Find where the given text appears and provide that cell's center as [X, Y] coordinate. 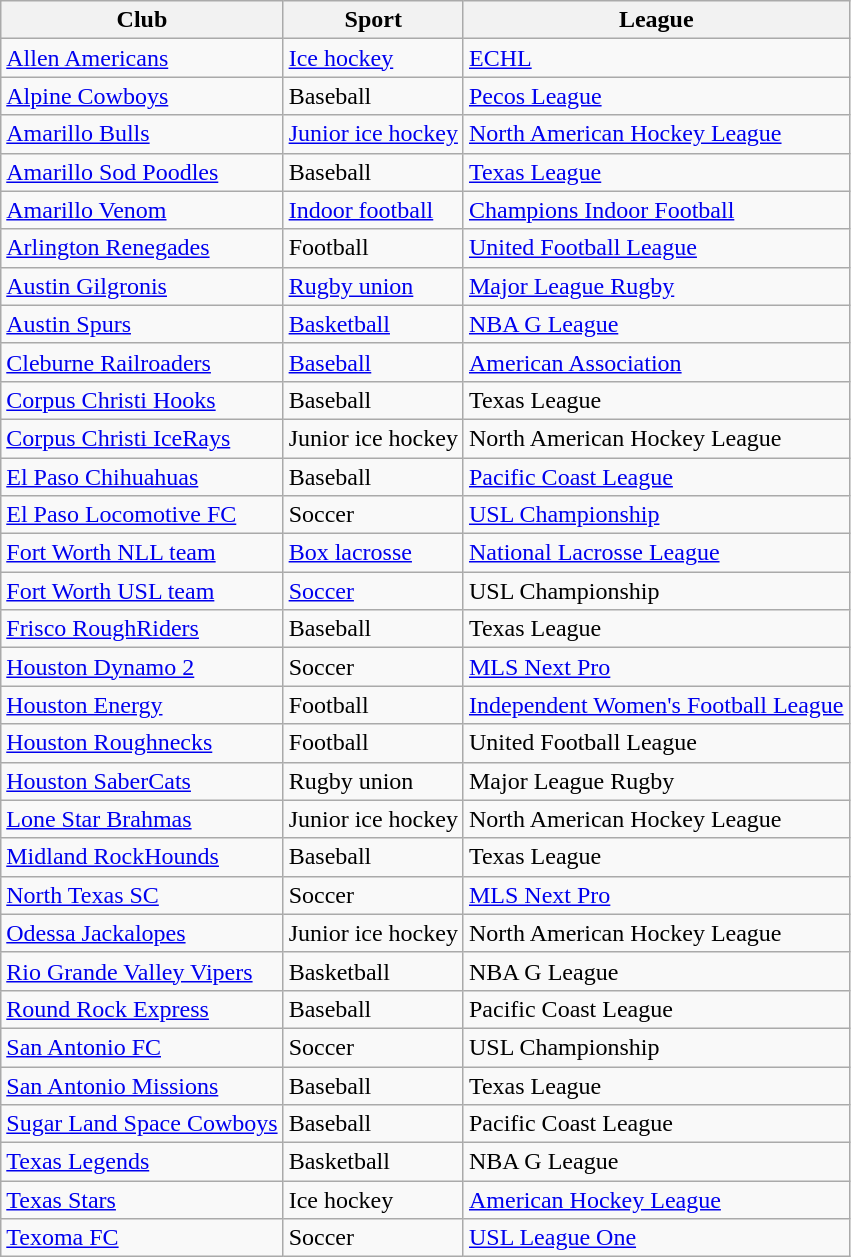
Houston Energy [142, 705]
Austin Gilgronis [142, 286]
Arlington Renegades [142, 248]
Austin Spurs [142, 324]
Texas Legends [142, 1162]
Sugar Land Space Cowboys [142, 1124]
Houston Dynamo 2 [142, 667]
USL League One [656, 1238]
Club [142, 20]
ECHL [656, 58]
Cleburne Railroaders [142, 362]
Pecos League [656, 96]
Independent Women's Football League [656, 705]
Alpine Cowboys [142, 96]
Lone Star Brahmas [142, 819]
El Paso Locomotive FC [142, 515]
Round Rock Express [142, 1009]
Box lacrosse [373, 553]
Indoor football [373, 210]
American Hockey League [656, 1200]
Amarillo Bulls [142, 134]
Rio Grande Valley Vipers [142, 971]
San Antonio Missions [142, 1085]
National Lacrosse League [656, 553]
American Association [656, 362]
Amarillo Sod Poodles [142, 172]
Texas Stars [142, 1200]
Houston Roughnecks [142, 743]
San Antonio FC [142, 1047]
Texoma FC [142, 1238]
Fort Worth USL team [142, 591]
Corpus Christi IceRays [142, 438]
Odessa Jackalopes [142, 933]
Houston SaberCats [142, 781]
Frisco RoughRiders [142, 629]
Champions Indoor Football [656, 210]
League [656, 20]
El Paso Chihuahuas [142, 477]
Corpus Christi Hooks [142, 400]
North Texas SC [142, 895]
Midland RockHounds [142, 857]
Sport [373, 20]
Allen Americans [142, 58]
Amarillo Venom [142, 210]
Fort Worth NLL team [142, 553]
